Determine the (X, Y) coordinate at the center of the cell enclosing the given text.  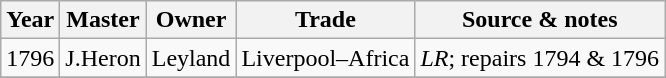
Trade (326, 20)
J.Heron (103, 58)
Leyland (191, 58)
LR; repairs 1794 & 1796 (540, 58)
Owner (191, 20)
1796 (30, 58)
Year (30, 20)
Source & notes (540, 20)
Liverpool–Africa (326, 58)
Master (103, 20)
